For the text-containing cell, return its midpoint in [x, y] coordinate format. 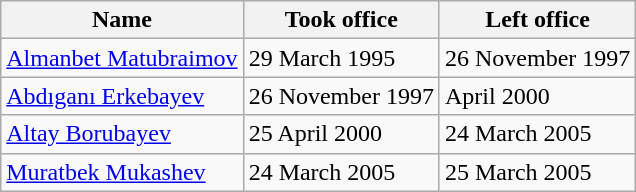
Muratbek Mukashev [122, 172]
Name [122, 20]
25 April 2000 [341, 134]
Left office [537, 20]
25 March 2005 [537, 172]
Took office [341, 20]
29 March 1995 [341, 58]
April 2000 [537, 96]
Altay Borubayev [122, 134]
Abdıganı Erkebayev [122, 96]
Almanbet Matubraimov [122, 58]
